Return (x, y) of the center of cell containing provided text 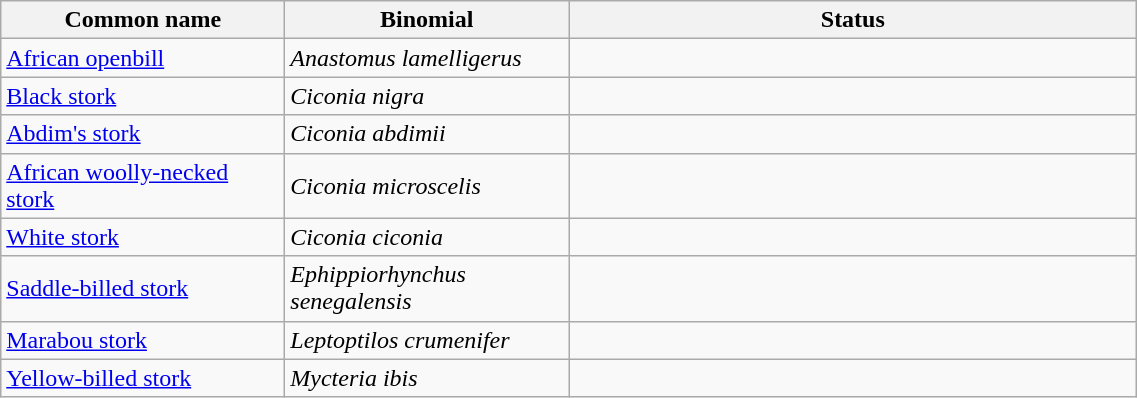
Abdim's stork (143, 134)
Ciconia microscelis (427, 186)
Saddle-billed stork (143, 288)
Ciconia abdimii (427, 134)
Binomial (427, 20)
Ciconia ciconia (427, 237)
Yellow-billed stork (143, 378)
Black stork (143, 96)
Marabou stork (143, 340)
Status (853, 20)
Ephippiorhynchus senegalensis (427, 288)
Ciconia nigra (427, 96)
Leptoptilos crumenifer (427, 340)
Common name (143, 20)
African openbill (143, 58)
African woolly-necked stork (143, 186)
White stork (143, 237)
Mycteria ibis (427, 378)
Anastomus lamelligerus (427, 58)
